Detect which cell encompasses the target text, then output its [x, y] center coordinate. 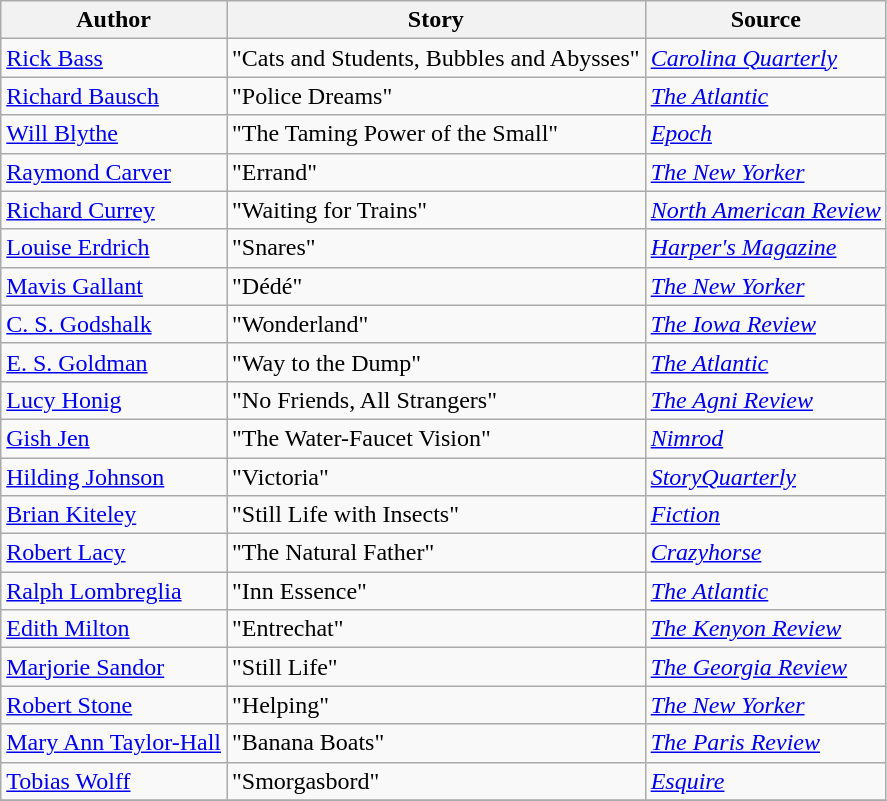
"Still Life" [436, 667]
"Wonderland" [436, 324]
"Banana Boats" [436, 743]
Mavis Gallant [114, 286]
"Smorgasbord" [436, 781]
Will Blythe [114, 134]
Source [766, 20]
Rick Bass [114, 58]
Gish Jen [114, 438]
The Kenyon Review [766, 629]
Robert Stone [114, 705]
"Way to the Dump" [436, 362]
"No Friends, All Strangers" [436, 400]
Tobias Wolff [114, 781]
North American Review [766, 210]
Crazyhorse [766, 553]
Esquire [766, 781]
"The Water-Faucet Vision" [436, 438]
Brian Kiteley [114, 515]
Marjorie Sandor [114, 667]
StoryQuarterly [766, 477]
"Errand" [436, 172]
The Agni Review [766, 400]
Author [114, 20]
The Paris Review [766, 743]
Harper's Magazine [766, 248]
The Iowa Review [766, 324]
"The Natural Father" [436, 553]
"Still Life with Insects" [436, 515]
Richard Currey [114, 210]
Nimrod [766, 438]
Fiction [766, 515]
"The Taming Power of the Small" [436, 134]
"Inn Essence" [436, 591]
"Entrechat" [436, 629]
E. S. Goldman [114, 362]
Ralph Lombreglia [114, 591]
Edith Milton [114, 629]
Lucy Honig [114, 400]
"Victoria" [436, 477]
Hilding Johnson [114, 477]
"Police Dreams" [436, 96]
"Cats and Students, Bubbles and Abysses" [436, 58]
Mary Ann Taylor-Hall [114, 743]
The Georgia Review [766, 667]
Richard Bausch [114, 96]
"Snares" [436, 248]
"Helping" [436, 705]
Carolina Quarterly [766, 58]
"Waiting for Trains" [436, 210]
Robert Lacy [114, 553]
C. S. Godshalk [114, 324]
Epoch [766, 134]
"Dédé" [436, 286]
Raymond Carver [114, 172]
Louise Erdrich [114, 248]
Story [436, 20]
